Find where the given text appears and provide that cell's center as [X, Y] coordinate. 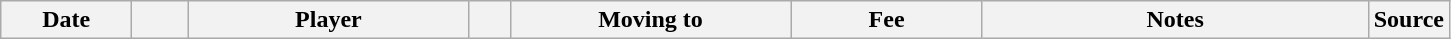
Player [328, 20]
Fee [886, 20]
Source [1408, 20]
Date [66, 20]
Notes [1175, 20]
Moving to [650, 20]
